Detect which cell encompasses the target text, then output its (X, Y) center coordinate. 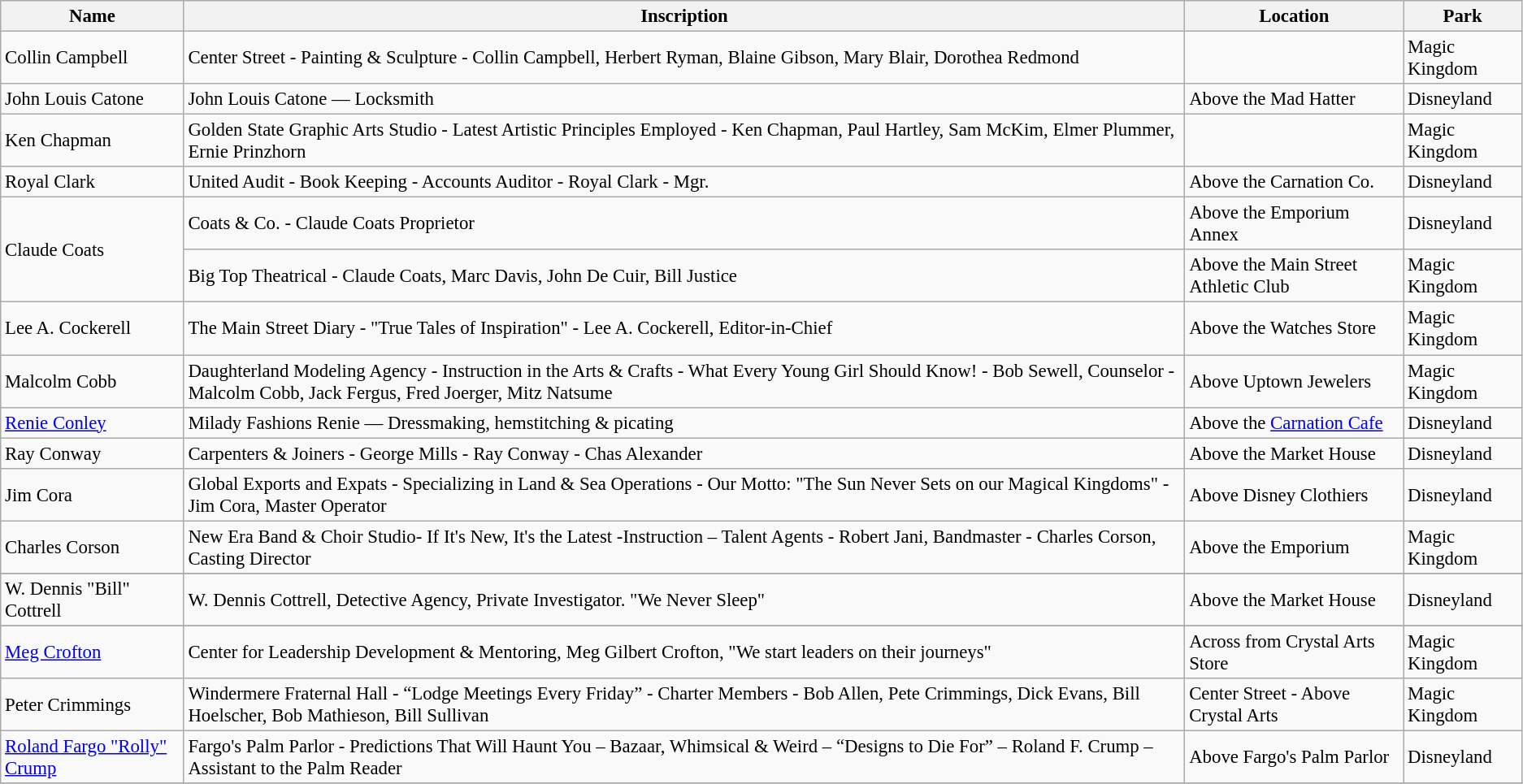
Peter Crimmings (93, 705)
Park (1463, 16)
Claude Coats (93, 250)
Location (1294, 16)
Above the Emporium (1294, 548)
Center for Leadership Development & Mentoring, Meg Gilbert Crofton, "We start leaders on their journeys" (684, 652)
Lee A. Cockerell (93, 328)
Roland Fargo "Rolly" Crump (93, 757)
Inscription (684, 16)
New Era Band & Choir Studio- If It's New, It's the Latest -Instruction – Talent Agents - Robert Jani, Bandmaster - Charles Corson, Casting Director (684, 548)
Carpenters & Joiners - George Mills - Ray Conway - Chas Alexander (684, 453)
Milady Fashions Renie — Dressmaking, hemstitching & picating (684, 422)
Above the Main Street Athletic Club (1294, 276)
Center Street - Painting & Sculpture - Collin Campbell, Herbert Ryman, Blaine Gibson, Mary Blair, Dorothea Redmond (684, 58)
Malcolm Cobb (93, 382)
Above the Emporium Annex (1294, 224)
Coats & Co. - Claude Coats Proprietor (684, 224)
Above the Watches Store (1294, 328)
Above Uptown Jewelers (1294, 382)
Across from Crystal Arts Store (1294, 652)
W. Dennis "Bill" Cottrell (93, 600)
Royal Clark (93, 182)
Ray Conway (93, 453)
Golden State Graphic Arts Studio - Latest Artistic Principles Employed - Ken Chapman, Paul Hartley, Sam McKim, Elmer Plummer, Ernie Prinzhorn (684, 141)
Big Top Theatrical - Claude Coats, Marc Davis, John De Cuir, Bill Justice (684, 276)
Charles Corson (93, 548)
Above the Mad Hatter (1294, 99)
Meg Crofton (93, 652)
W. Dennis Cottrell, Detective Agency, Private Investigator. "We Never Sleep" (684, 600)
Jim Cora (93, 494)
Renie Conley (93, 422)
Name (93, 16)
John Louis Catone — Locksmith (684, 99)
Collin Campbell (93, 58)
Center Street - Above Crystal Arts (1294, 705)
The Main Street Diary - "True Tales of Inspiration" - Lee A. Cockerell, Editor-in-Chief (684, 328)
Above the Carnation Cafe (1294, 422)
Above Fargo's Palm Parlor (1294, 757)
Ken Chapman (93, 141)
John Louis Catone (93, 99)
Above the Carnation Co. (1294, 182)
United Audit - Book Keeping - Accounts Auditor - Royal Clark - Mgr. (684, 182)
Above Disney Clothiers (1294, 494)
